Return the [X, Y] coordinate for the center point of the cell that contains the specified text.  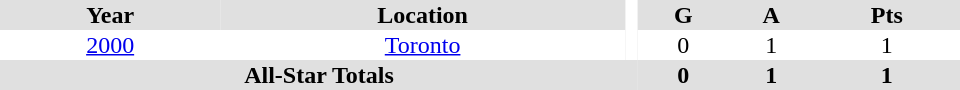
Pts [887, 15]
Location [422, 15]
Year [110, 15]
Toronto [422, 45]
A [772, 15]
All-Star Totals [319, 75]
G [684, 15]
2000 [110, 45]
